Provide the [x, y] coordinate of the cell's center where the given text is located.  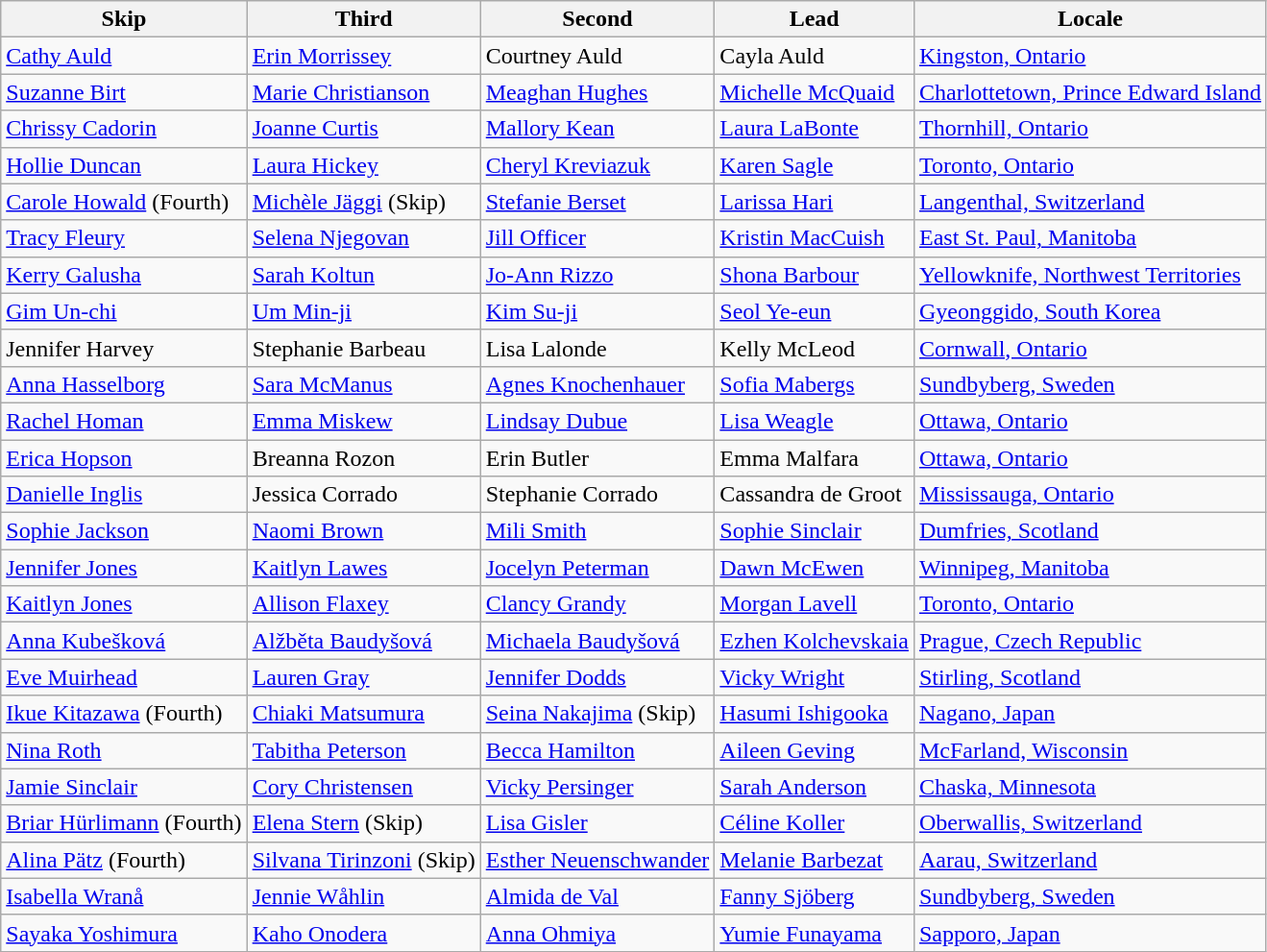
Oberwallis, Switzerland [1089, 823]
Naomi Brown [363, 531]
Alžběta Baudyšová [363, 641]
Mili Smith [597, 531]
Seol Ye-eun [815, 311]
Sophie Jackson [124, 531]
Joanne Curtis [363, 129]
Tracy Fleury [124, 238]
Kerry Galusha [124, 275]
Michelle McQuaid [815, 92]
Gyeonggido, South Korea [1089, 311]
Selena Njegovan [363, 238]
Sarah Anderson [815, 787]
Sofia Mabergs [815, 384]
Larissa Hari [815, 202]
Cheryl Kreviazuk [597, 165]
Cory Christensen [363, 787]
Cornwall, Ontario [1089, 348]
Marie Christianson [363, 92]
Jennifer Dodds [597, 677]
Lisa Weagle [815, 421]
Agnes Knochenhauer [597, 384]
Jocelyn Peterman [597, 568]
Emma Miskew [363, 421]
Kingston, Ontario [1089, 56]
East St. Paul, Manitoba [1089, 238]
Kaitlyn Jones [124, 604]
Hasumi Ishigooka [815, 714]
Jessica Corrado [363, 495]
Locale [1089, 19]
Prague, Czech Republic [1089, 641]
Anna Hasselborg [124, 384]
Erin Butler [597, 458]
Tabitha Peterson [363, 750]
Isabella Wranå [124, 896]
Cayla Auld [815, 56]
Kaitlyn Lawes [363, 568]
Fanny Sjöberg [815, 896]
Aarau, Switzerland [1089, 860]
Vicky Wright [815, 677]
Jennie Wåhlin [363, 896]
Almida de Val [597, 896]
Cassandra de Groot [815, 495]
Morgan Lavell [815, 604]
Um Min-ji [363, 311]
Langenthal, Switzerland [1089, 202]
Shona Barbour [815, 275]
Cathy Auld [124, 56]
Chiaki Matsumura [363, 714]
McFarland, Wisconsin [1089, 750]
Eve Muirhead [124, 677]
Hollie Duncan [124, 165]
Anna Ohmiya [597, 933]
Danielle Inglis [124, 495]
Stirling, Scotland [1089, 677]
Breanna Rozon [363, 458]
Mississauga, Ontario [1089, 495]
Rachel Homan [124, 421]
Alina Pätz (Fourth) [124, 860]
Jo-Ann Rizzo [597, 275]
Clancy Grandy [597, 604]
Lauren Gray [363, 677]
Briar Hürlimann (Fourth) [124, 823]
Nagano, Japan [1089, 714]
Esther Neuenschwander [597, 860]
Kristin MacCuish [815, 238]
Suzanne Birt [124, 92]
Lisa Gisler [597, 823]
Dawn McEwen [815, 568]
Yumie Funayama [815, 933]
Aileen Geving [815, 750]
Lead [815, 19]
Anna Kubešková [124, 641]
Ezhen Kolchevskaia [815, 641]
Elena Stern (Skip) [363, 823]
Allison Flaxey [363, 604]
Silvana Tirinzoni (Skip) [363, 860]
Erin Morrissey [363, 56]
Carole Howald (Fourth) [124, 202]
Chaska, Minnesota [1089, 787]
Chrissy Cadorin [124, 129]
Ikue Kitazawa (Fourth) [124, 714]
Nina Roth [124, 750]
Seina Nakajima (Skip) [597, 714]
Laura Hickey [363, 165]
Stefanie Berset [597, 202]
Meaghan Hughes [597, 92]
Kim Su-ji [597, 311]
Becca Hamilton [597, 750]
Stephanie Barbeau [363, 348]
Thornhill, Ontario [1089, 129]
Jennifer Harvey [124, 348]
Lindsay Dubue [597, 421]
Erica Hopson [124, 458]
Karen Sagle [815, 165]
Kelly McLeod [815, 348]
Céline Koller [815, 823]
Jennifer Jones [124, 568]
Melanie Barbezat [815, 860]
Winnipeg, Manitoba [1089, 568]
Yellowknife, Northwest Territories [1089, 275]
Michèle Jäggi (Skip) [363, 202]
Stephanie Corrado [597, 495]
Skip [124, 19]
Jill Officer [597, 238]
Sarah Koltun [363, 275]
Sara McManus [363, 384]
Sophie Sinclair [815, 531]
Third [363, 19]
Gim Un-chi [124, 311]
Courtney Auld [597, 56]
Second [597, 19]
Mallory Kean [597, 129]
Laura LaBonte [815, 129]
Sayaka Yoshimura [124, 933]
Kaho Onodera [363, 933]
Lisa Lalonde [597, 348]
Michaela Baudyšová [597, 641]
Dumfries, Scotland [1089, 531]
Vicky Persinger [597, 787]
Charlottetown, Prince Edward Island [1089, 92]
Sapporo, Japan [1089, 933]
Jamie Sinclair [124, 787]
Emma Malfara [815, 458]
